Search for the cell housing the specified text and yield its (x, y) center coordinate. 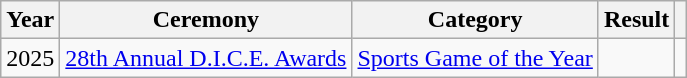
Result (636, 20)
Sports Game of the Year (475, 58)
Category (475, 20)
2025 (30, 58)
Year (30, 20)
28th Annual D.I.C.E. Awards (206, 58)
Ceremony (206, 20)
